Identify which cell holds the provided text, then report its (x, y) central coordinate. 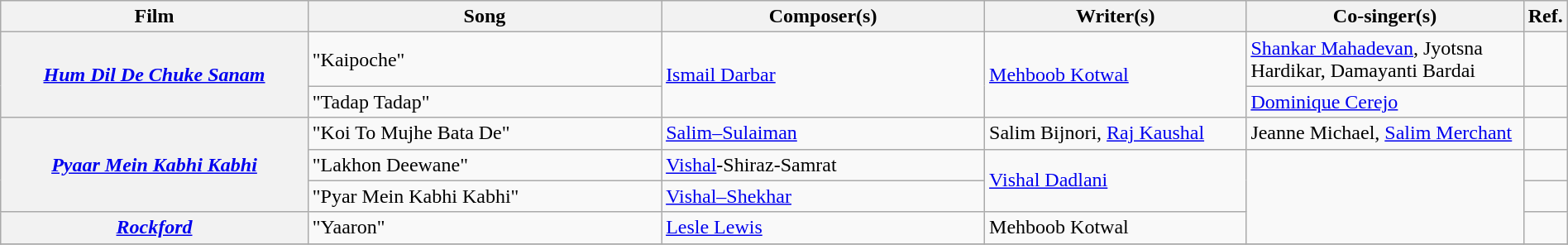
Ismail Darbar (824, 74)
Dominique Cerejo (1384, 102)
"Koi To Mujhe Bata De" (485, 133)
"Kaipoche" (485, 60)
Lesle Lewis (824, 228)
Vishal-Shiraz-Samrat (824, 165)
Salim–Sulaiman (824, 133)
Song (485, 17)
Composer(s) (824, 17)
Vishal Dadlani (1116, 180)
Hum Dil De Chuke Sanam (155, 74)
Writer(s) (1116, 17)
Shankar Mahadevan, Jyotsna Hardikar, Damayanti Bardai (1384, 60)
"Yaaron" (485, 228)
Co-singer(s) (1384, 17)
Jeanne Michael, Salim Merchant (1384, 133)
Pyaar Mein Kabhi Kabhi (155, 165)
Film (155, 17)
"Lakhon Deewane" (485, 165)
Vishal–Shekhar (824, 196)
Rockford (155, 228)
Ref. (1545, 17)
Salim Bijnori, Raj Kaushal (1116, 133)
"Tadap Tadap" (485, 102)
"Pyar Mein Kabhi Kabhi" (485, 196)
